Capture the cell that displays the provided text and extract its (x, y) central coordinate. 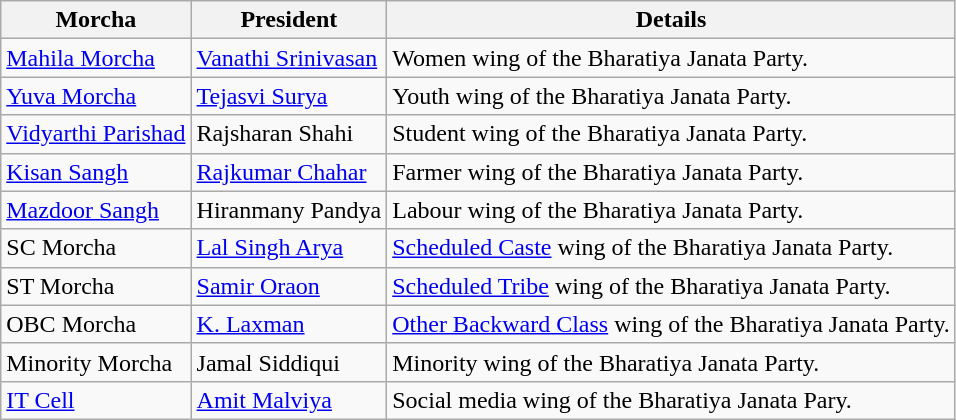
Amit Malviya (289, 400)
Other Backward Class wing of the Bharatiya Janata Party. (672, 324)
Scheduled Tribe wing of the Bharatiya Janata Party. (672, 286)
Minority Morcha (96, 362)
Kisan Sangh (96, 172)
Morcha (96, 20)
Student wing of the Bharatiya Janata Party. (672, 134)
Vidyarthi Parishad (96, 134)
Tejasvi Surya (289, 96)
Lal Singh Arya (289, 248)
Mazdoor Sangh (96, 210)
Details (672, 20)
Jamal Siddiqui (289, 362)
Social media wing of the Bharatiya Janata Pary. (672, 400)
IT Cell (96, 400)
Vanathi Srinivasan (289, 58)
Mahila Morcha (96, 58)
K. Laxman (289, 324)
Farmer wing of the Bharatiya Janata Party. (672, 172)
Labour wing of the Bharatiya Janata Party. (672, 210)
OBC Morcha (96, 324)
Rajkumar Chahar (289, 172)
Yuva Morcha (96, 96)
Hiranmany Pandya (289, 210)
President (289, 20)
ST Morcha (96, 286)
Women wing of the Bharatiya Janata Party. (672, 58)
Rajsharan Shahi (289, 134)
Samir Oraon (289, 286)
Youth wing of the Bharatiya Janata Party. (672, 96)
Minority wing of the Bharatiya Janata Party. (672, 362)
Scheduled Caste wing of the Bharatiya Janata Party. (672, 248)
SC Morcha (96, 248)
